Return the (x, y) coordinate for the center point of the cell that contains the specified text.  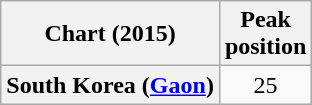
Peakposition (265, 34)
Chart (2015) (110, 34)
25 (265, 85)
South Korea (Gaon) (110, 85)
